Provide the [x, y] coordinate of the cell's center where the given text is located.  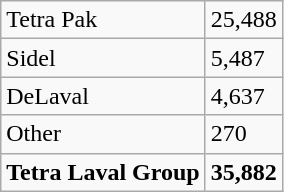
4,637 [244, 96]
Sidel [103, 58]
Other [103, 134]
270 [244, 134]
35,882 [244, 172]
DeLaval [103, 96]
Tetra Laval Group [103, 172]
25,488 [244, 20]
Tetra Pak [103, 20]
5,487 [244, 58]
